Return (x, y) of the center of cell containing provided text 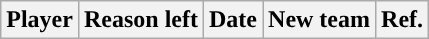
Reason left (140, 20)
Date (232, 20)
Player (40, 20)
New team (320, 20)
Ref. (402, 20)
